Capture the cell that displays the provided text and extract its [x, y] central coordinate. 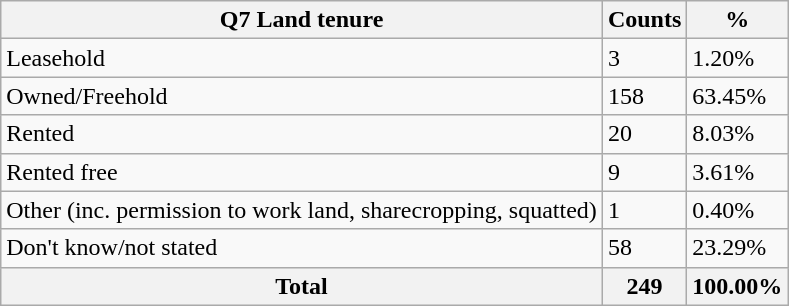
100.00% [738, 286]
Other (inc. permission to work land, sharecropping, squatted) [302, 210]
Leasehold [302, 58]
63.45% [738, 96]
249 [644, 286]
Owned/Freehold [302, 96]
20 [644, 134]
Total [302, 286]
9 [644, 172]
3 [644, 58]
Don't know/not stated [302, 248]
1.20% [738, 58]
Rented free [302, 172]
Rented [302, 134]
8.03% [738, 134]
Counts [644, 20]
58 [644, 248]
1 [644, 210]
Q7 Land tenure [302, 20]
% [738, 20]
3.61% [738, 172]
0.40% [738, 210]
23.29% [738, 248]
158 [644, 96]
